Return the (x, y) coordinate for the center point of the cell that contains the specified text.  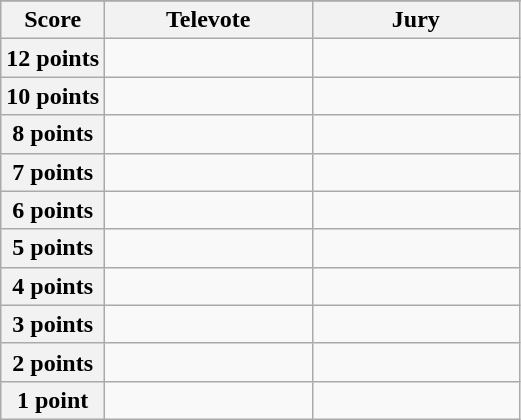
1 point (53, 400)
4 points (53, 286)
8 points (53, 134)
10 points (53, 96)
6 points (53, 210)
Televote (209, 20)
2 points (53, 362)
7 points (53, 172)
12 points (53, 58)
3 points (53, 324)
5 points (53, 248)
Jury (416, 20)
Score (53, 20)
